Search for the cell housing the specified text and yield its (x, y) center coordinate. 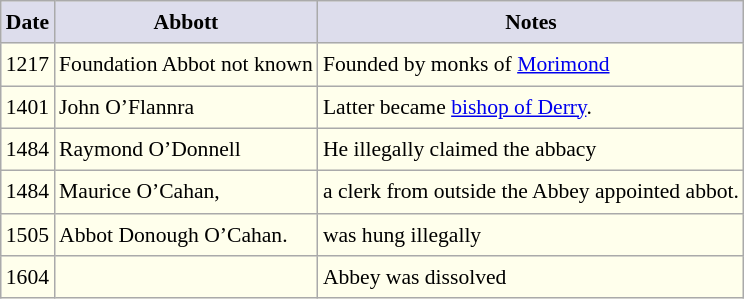
1217 (28, 66)
1505 (28, 236)
He illegally claimed the abbacy (531, 150)
Latter became bishop of Derry. (531, 108)
was hung illegally (531, 236)
Raymond O’Donnell (186, 150)
John O’Flannra (186, 108)
Abbot Donough O’Cahan. (186, 236)
a clerk from outside the Abbey appointed abbot. (531, 192)
Notes (531, 22)
Abbott (186, 22)
Founded by monks of Morimond (531, 66)
Date (28, 22)
Maurice O’Cahan, (186, 192)
1604 (28, 278)
Abbey was dissolved (531, 278)
Foundation Abbot not known (186, 66)
1401 (28, 108)
